Identify which cell holds the provided text, then report its (x, y) central coordinate. 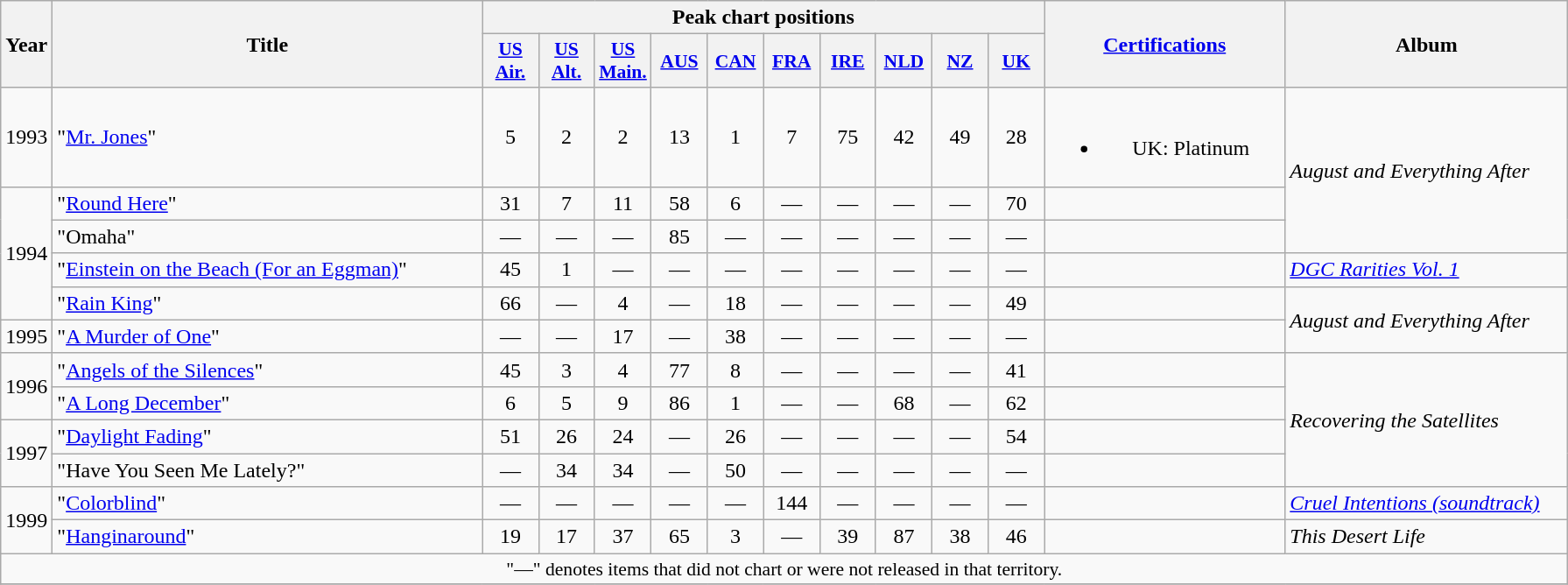
"A Long December" (268, 403)
87 (904, 537)
37 (623, 537)
13 (679, 137)
9 (623, 403)
NZ (960, 61)
8 (735, 370)
Cruel Intentions (soundtrack) (1427, 504)
This Desert Life (1427, 537)
IRE (847, 61)
US Air. (510, 61)
Recovering the Satellites (1427, 419)
"Have You Seen Me Lately?" (268, 470)
51 (510, 436)
18 (735, 303)
US Alt. (566, 61)
UK (1016, 61)
77 (679, 370)
144 (791, 504)
1994 (26, 253)
1996 (26, 386)
62 (1016, 403)
UK: Platinum (1164, 137)
AUS (679, 61)
Certifications (1164, 44)
1993 (26, 137)
66 (510, 303)
"—" denotes items that did not chart or were not released in that territory. (784, 569)
31 (510, 203)
1997 (26, 453)
"Mr. Jones" (268, 137)
"Einstein on the Beach (For an Eggman)" (268, 270)
46 (1016, 537)
"Daylight Fading" (268, 436)
28 (1016, 137)
"A Murder of One" (268, 336)
1995 (26, 336)
"Hanginaround" (268, 537)
"Round Here" (268, 203)
39 (847, 537)
Title (268, 44)
"Colorblind" (268, 504)
Album (1427, 44)
CAN (735, 61)
42 (904, 137)
NLD (904, 61)
58 (679, 203)
19 (510, 537)
Year (26, 44)
65 (679, 537)
Peak chart positions (763, 18)
41 (1016, 370)
"Angels of the Silences" (268, 370)
24 (623, 436)
1999 (26, 520)
86 (679, 403)
11 (623, 203)
50 (735, 470)
68 (904, 403)
FRA (791, 61)
75 (847, 137)
54 (1016, 436)
"Omaha" (268, 236)
US Main. (623, 61)
70 (1016, 203)
85 (679, 236)
DGC Rarities Vol. 1 (1427, 270)
"Rain King" (268, 303)
